Detect which cell encompasses the target text, then output its (x, y) center coordinate. 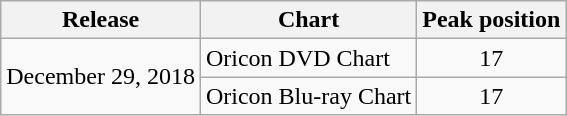
December 29, 2018 (101, 77)
Peak position (492, 20)
Release (101, 20)
Chart (308, 20)
Oricon DVD Chart (308, 58)
Oricon Blu-ray Chart (308, 96)
